Detect which cell encompasses the target text, then output its (x, y) center coordinate. 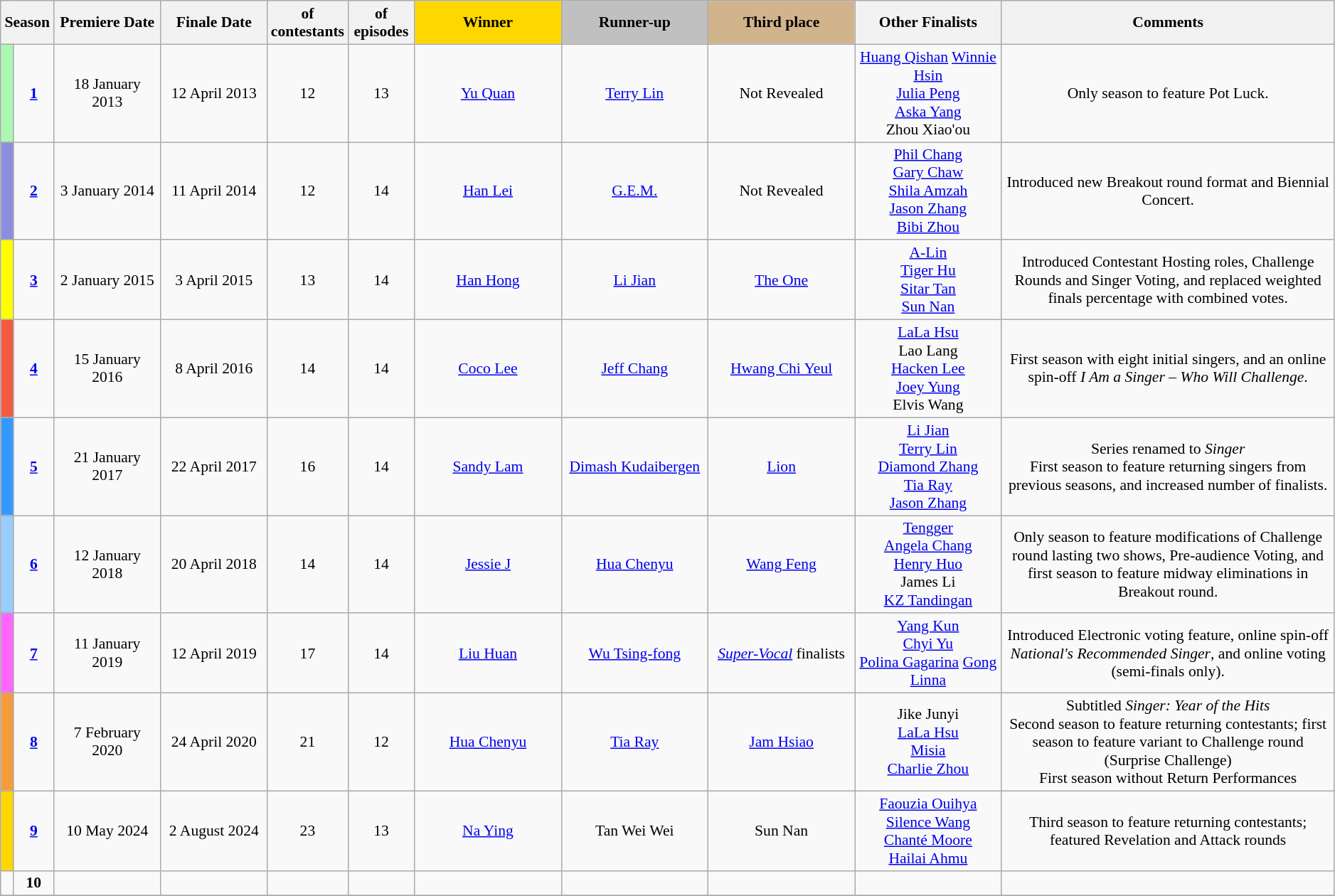
First season with eight initial singers, and an online spin-off I Am a Singer – Who Will Challenge. (1168, 369)
22 April 2017 (214, 466)
21 January 2017 (107, 466)
G.E.M. (634, 191)
5 (34, 466)
8 (34, 742)
12 April 2013 (214, 93)
9 (34, 831)
Runner-up (634, 23)
Na Ying (488, 831)
Premiere Date (107, 23)
Third season to feature returning contestants; featured Revelation and Attack rounds (1168, 831)
Jeff Chang (634, 369)
4 (34, 369)
Super-Vocal finalists (781, 654)
Introduced Contestant Hosting roles, Challenge Rounds and Singer Voting, and replaced weighted finals percentage with combined votes. (1168, 280)
Tan Wei Wei (634, 831)
1 (34, 93)
Yang KunChyi YuPolina Gagarina Gong Linna (928, 654)
Jam Hsiao (781, 742)
3 April 2015 (214, 280)
Yu Quan (488, 93)
Huang Qishan Winnie HsinJulia PengAska YangZhou Xiao'ou (928, 93)
Jike JunyiLaLa HsuMisiaCharlie Zhou (928, 742)
TenggerAngela ChangHenry HuoJames LiKZ Tandingan (928, 565)
Lion (781, 466)
Introduced new Breakout round format and Biennial Concert. (1168, 191)
2 January 2015 (107, 280)
20 April 2018 (214, 565)
Dimash Kudaibergen (634, 466)
6 (34, 565)
2 (34, 191)
21 (307, 742)
Faouzia OuihyaSilence WangChanté MooreHailai Ahmu (928, 831)
The One (781, 280)
Series renamed to SingerFirst season to feature returning singers from previous seasons, and increased number of finalists. (1168, 466)
Li Jian Terry LinDiamond ZhangTia RayJason Zhang (928, 466)
Season (27, 23)
Jessie J (488, 565)
Phil ChangGary ChawShila AmzahJason ZhangBibi Zhou (928, 191)
7 February 2020 (107, 742)
Introduced Electronic voting feature, online spin-off National's Recommended Singer, and online voting (semi-finals only). (1168, 654)
Wu Tsing-fong (634, 654)
Winner (488, 23)
15 January 2016 (107, 369)
10 (34, 883)
Sun Nan (781, 831)
Li Jian (634, 280)
Wang Feng (781, 565)
18 January 2013 (107, 93)
of episodes (381, 23)
Han Lei (488, 191)
Finale Date (214, 23)
Liu Huan (488, 654)
3 (34, 280)
12 January 2018 (107, 565)
Coco Lee (488, 369)
12 April 2019 (214, 654)
Hwang Chi Yeul (781, 369)
16 (307, 466)
Third place (781, 23)
A-LinTiger HuSitar TanSun Nan (928, 280)
Other Finalists (928, 23)
11 January 2019 (107, 654)
17 (307, 654)
Terry Lin (634, 93)
3 January 2014 (107, 191)
10 May 2024 (107, 831)
8 April 2016 (214, 369)
Only season to feature Pot Luck. (1168, 93)
11 April 2014 (214, 191)
Tia Ray (634, 742)
Sandy Lam (488, 466)
24 April 2020 (214, 742)
23 (307, 831)
Han Hong (488, 280)
of contestants (307, 23)
Comments (1168, 23)
7 (34, 654)
2 August 2024 (214, 831)
LaLa HsuLao LangHacken LeeJoey YungElvis Wang (928, 369)
